Determine the [X, Y] coordinate at the center of the cell enclosing the given text.  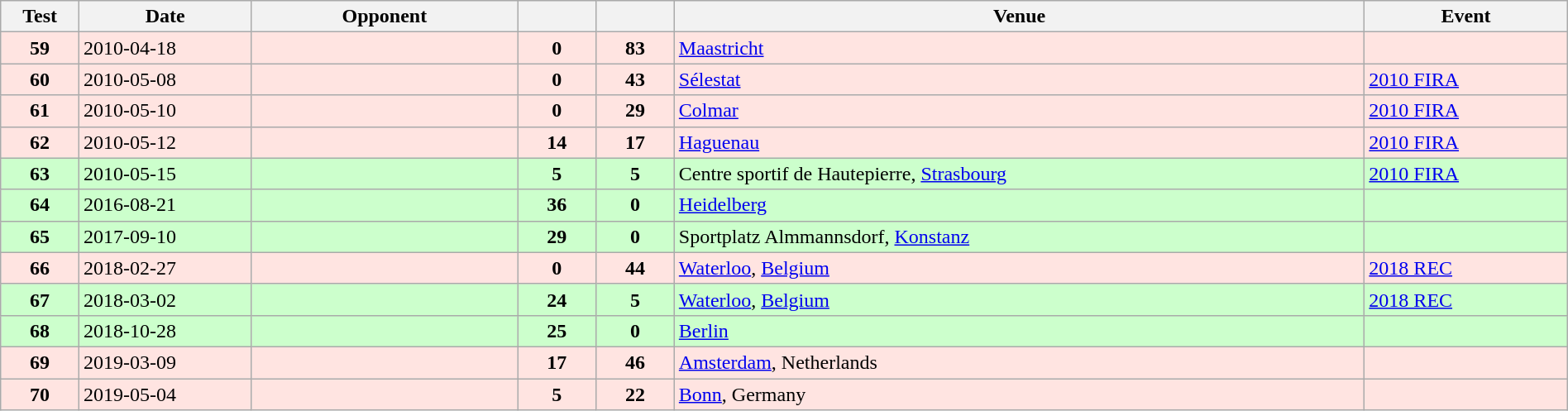
Venue [1019, 17]
Maastricht [1019, 48]
2018-03-02 [165, 299]
Amsterdam, Netherlands [1019, 362]
61 [40, 111]
46 [635, 362]
Berlin [1019, 331]
2019-03-09 [165, 362]
62 [40, 142]
2010-05-15 [165, 174]
Haguenau [1019, 142]
Sélestat [1019, 79]
Event [1465, 17]
2018-02-27 [165, 268]
2010-05-10 [165, 111]
69 [40, 362]
64 [40, 205]
25 [557, 331]
2016-08-21 [165, 205]
2010-04-18 [165, 48]
Opponent [385, 17]
Colmar [1019, 111]
22 [635, 394]
83 [635, 48]
24 [557, 299]
43 [635, 79]
36 [557, 205]
Date [165, 17]
68 [40, 331]
Bonn, Germany [1019, 394]
Test [40, 17]
Heidelberg [1019, 205]
44 [635, 268]
66 [40, 268]
Sportplatz Almmannsdorf, Konstanz [1019, 237]
70 [40, 394]
63 [40, 174]
59 [40, 48]
2010-05-08 [165, 79]
2017-09-10 [165, 237]
14 [557, 142]
Centre sportif de Hautepierre, Strasbourg [1019, 174]
2019-05-04 [165, 394]
2010-05-12 [165, 142]
67 [40, 299]
60 [40, 79]
65 [40, 237]
2018-10-28 [165, 331]
